Search for the cell housing the specified text and yield its [x, y] center coordinate. 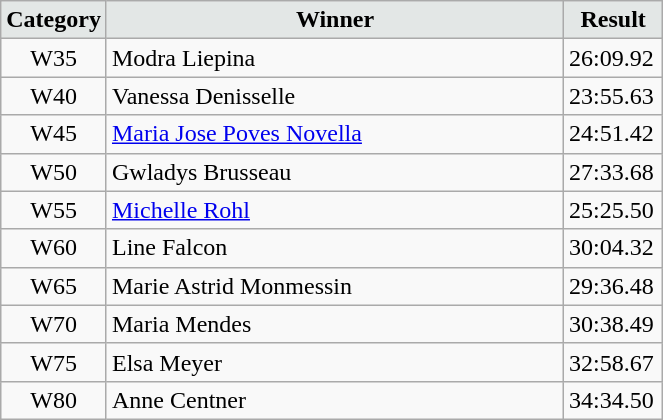
34:34.50 [614, 400]
Gwladys Brusseau [334, 172]
25:25.50 [614, 210]
30:38.49 [614, 324]
W50 [54, 172]
W35 [54, 58]
W45 [54, 134]
27:33.68 [614, 172]
W70 [54, 324]
Marie Astrid Monmessin [334, 286]
32:58.67 [614, 362]
W40 [54, 96]
30:04.32 [614, 248]
24:51.42 [614, 134]
Maria Jose Poves Novella [334, 134]
W60 [54, 248]
W65 [54, 286]
Result [614, 20]
W75 [54, 362]
Anne Centner [334, 400]
Maria Mendes [334, 324]
W80 [54, 400]
Elsa Meyer [334, 362]
29:36.48 [614, 286]
W55 [54, 210]
23:55.63 [614, 96]
Vanessa Denisselle [334, 96]
Category [54, 20]
Modra Liepina [334, 58]
Winner [334, 20]
Line Falcon [334, 248]
26:09.92 [614, 58]
Michelle Rohl [334, 210]
